From the cell containing the given text, extract its center point as (x, y) coordinate. 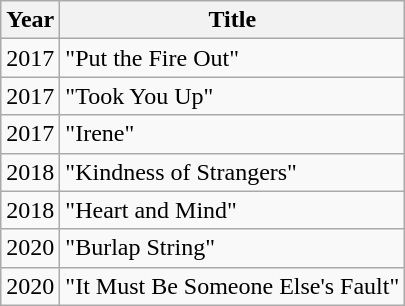
"It Must Be Someone Else's Fault" (232, 286)
"Took You Up" (232, 96)
Title (232, 20)
Year (30, 20)
"Irene" (232, 134)
"Put the Fire Out" (232, 58)
"Kindness of Strangers" (232, 172)
"Heart and Mind" (232, 210)
"Burlap String" (232, 248)
